Identify which cell holds the provided text, then report its [X, Y] central coordinate. 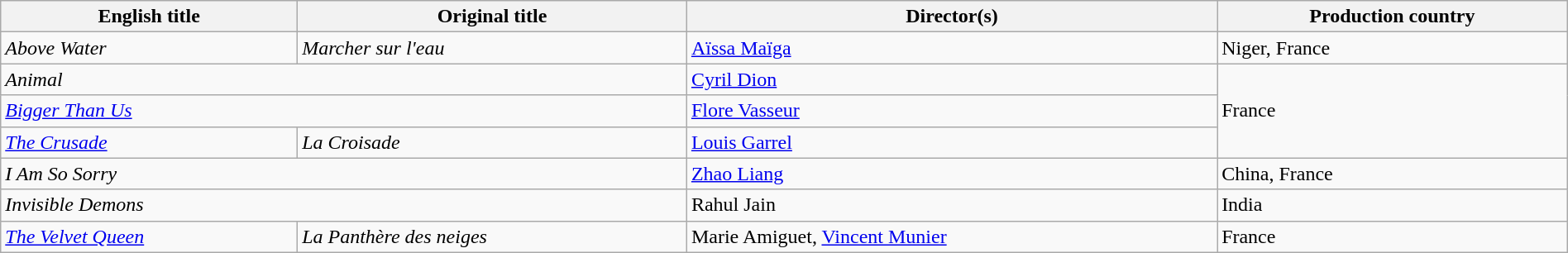
Original title [493, 17]
Production country [1393, 17]
I Am So Sorry [344, 174]
China, France [1393, 174]
La Panthère des neiges [493, 236]
Zhao Liang [951, 174]
Niger, France [1393, 48]
Above Water [149, 48]
Animal [344, 79]
Aïssa Maïga [951, 48]
Invisible Demons [344, 205]
Director(s) [951, 17]
Flore Vasseur [951, 111]
The Velvet Queen [149, 236]
La Croisade [493, 142]
Rahul Jain [951, 205]
The Crusade [149, 142]
Bigger Than Us [344, 111]
India [1393, 205]
Marie Amiguet, Vincent Munier [951, 236]
Marcher sur l'eau [493, 48]
English title [149, 17]
Cyril Dion [951, 79]
Louis Garrel [951, 142]
